Capture the cell that displays the provided text and extract its (X, Y) central coordinate. 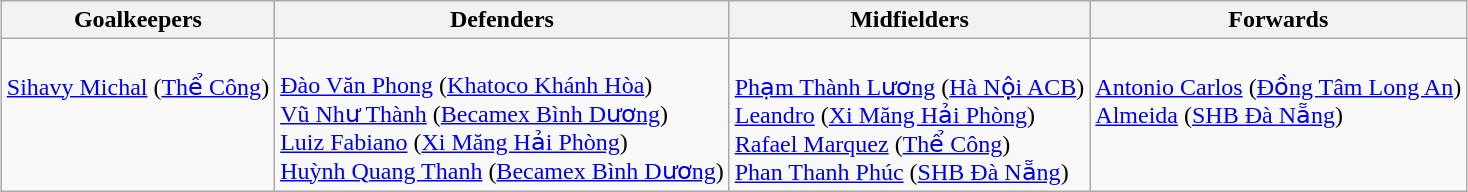
Đào Văn Phong (Khatoco Khánh Hòa) Vũ Như Thành (Becamex Bình Dương) Luiz Fabiano (Xi Măng Hải Phòng) Huỳnh Quang Thanh (Becamex Bình Dương) (502, 115)
Goalkeepers (138, 20)
Forwards (1278, 20)
Defenders (502, 20)
Phạm Thành Lương (Hà Nội ACB) Leandro (Xi Măng Hải Phòng) Rafael Marquez (Thể Công) Phan Thanh Phúc (SHB Đà Nẵng) (910, 115)
Antonio Carlos (Đồng Tâm Long An) Almeida (SHB Đà Nẵng) (1278, 115)
Sihavy Michal (Thể Công) (138, 115)
Midfielders (910, 20)
